From the cell containing the given text, extract its center point as (x, y) coordinate. 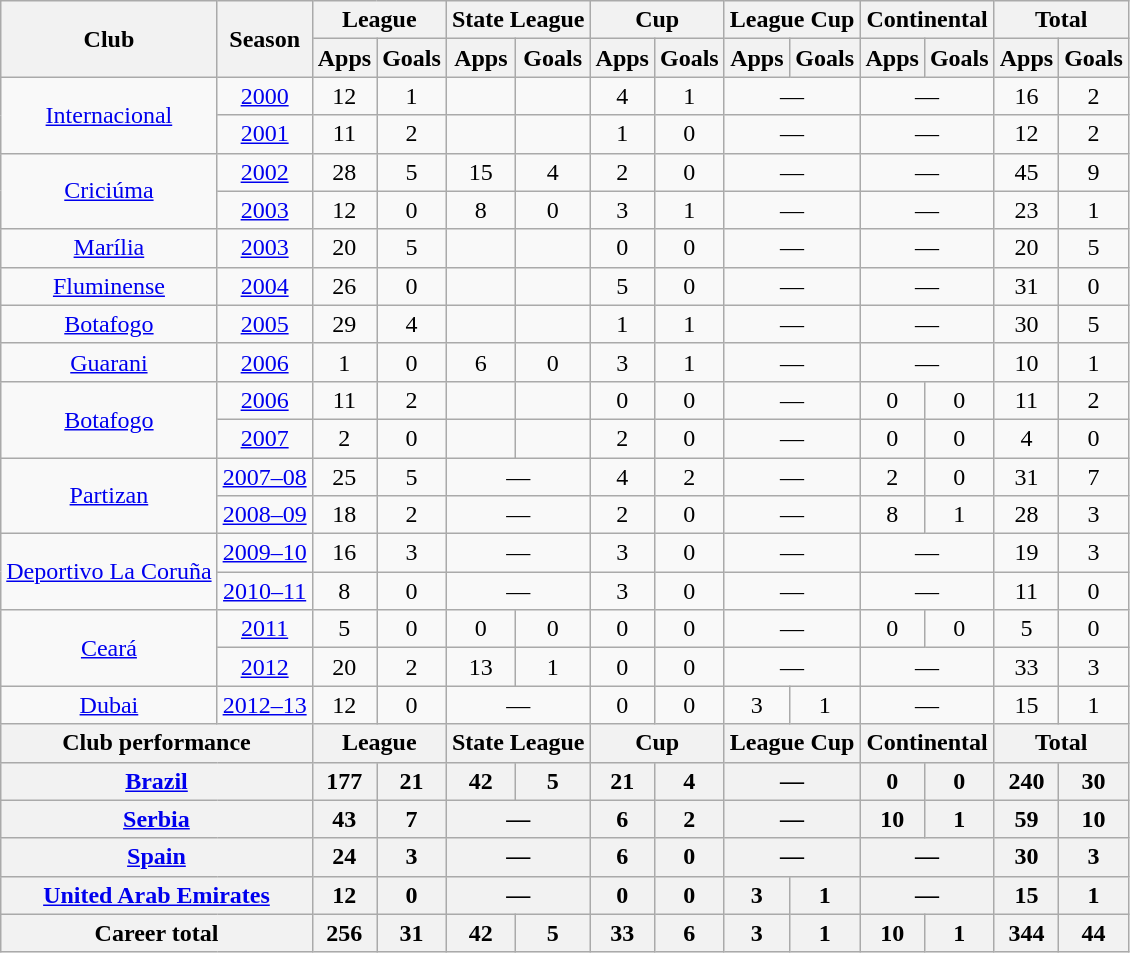
2002 (264, 172)
Ceará (109, 648)
2007 (264, 438)
2000 (264, 96)
2007–08 (264, 477)
Serbia (156, 819)
Criciúma (109, 191)
24 (344, 857)
2008–09 (264, 515)
Dubai (109, 705)
240 (1026, 781)
2005 (264, 324)
Internacional (109, 115)
59 (1026, 819)
2009–10 (264, 553)
2011 (264, 629)
2001 (264, 134)
19 (1026, 553)
44 (1094, 933)
26 (344, 286)
Brazil (156, 781)
Season (264, 39)
Career total (156, 933)
Guarani (109, 362)
2012 (264, 667)
2010–11 (264, 591)
177 (344, 781)
Club (109, 39)
256 (344, 933)
Fluminense (109, 286)
344 (1026, 933)
Club performance (156, 743)
2004 (264, 286)
Deportivo La Coruña (109, 572)
9 (1094, 172)
Spain (156, 857)
Partizan (109, 496)
25 (344, 477)
2012–13 (264, 705)
29 (344, 324)
13 (480, 667)
43 (344, 819)
45 (1026, 172)
23 (1026, 210)
Marília (109, 248)
United Arab Emirates (156, 895)
18 (344, 515)
